Output the (X, Y) coordinate of the center of the cell containing the given text.  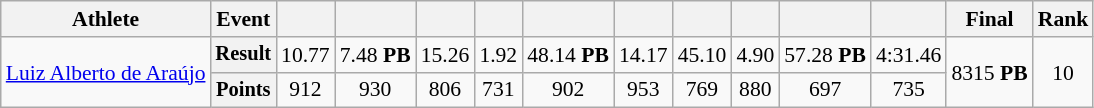
769 (702, 90)
731 (498, 90)
Final (989, 19)
Points (243, 90)
1.92 (498, 55)
8315 PB (989, 72)
697 (825, 90)
45.10 (702, 55)
930 (376, 90)
912 (306, 90)
Athlete (106, 19)
902 (568, 90)
Event (243, 19)
14.17 (644, 55)
880 (755, 90)
4:31.46 (908, 55)
7.48 PB (376, 55)
10 (1064, 72)
4.90 (755, 55)
Luiz Alberto de Araújo (106, 72)
10.77 (306, 55)
806 (446, 90)
735 (908, 90)
15.26 (446, 55)
Result (243, 55)
Rank (1064, 19)
57.28 PB (825, 55)
953 (644, 90)
48.14 PB (568, 55)
